Identify which cell holds the provided text, then report its (X, Y) central coordinate. 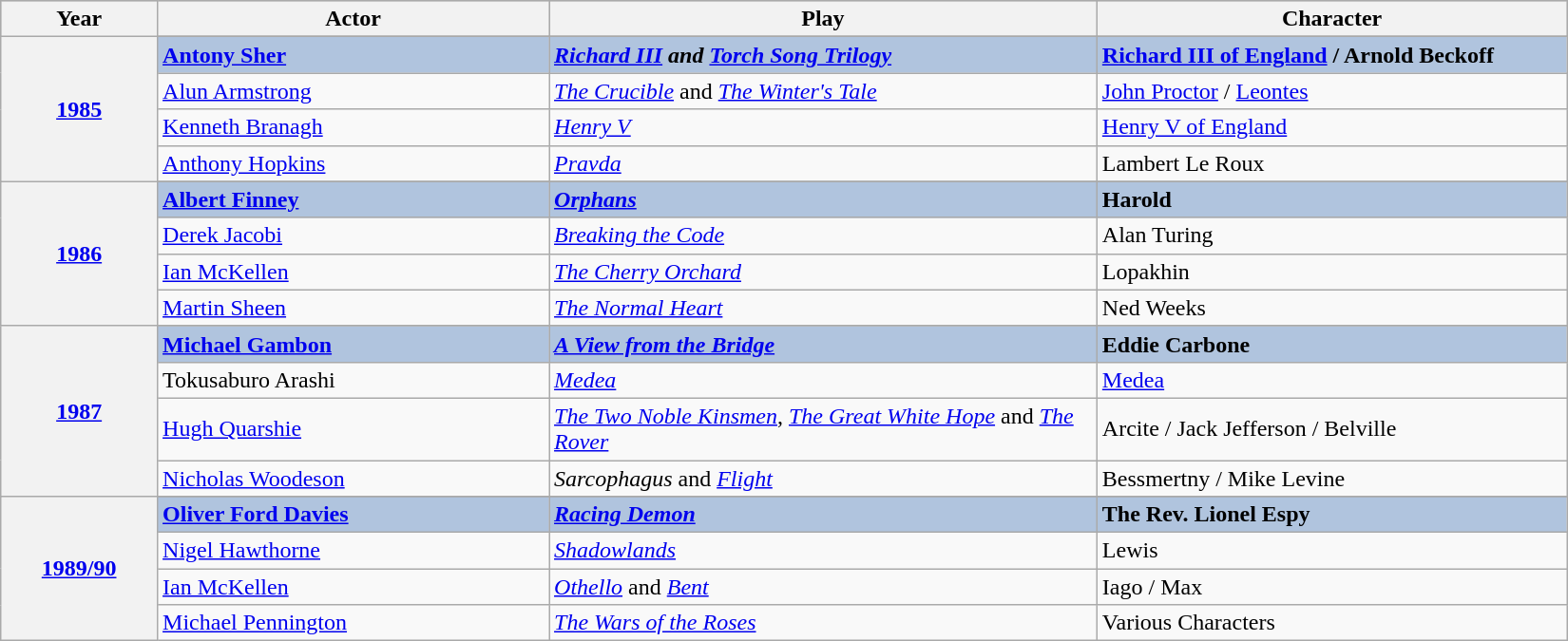
Tokusaburo Arashi (354, 380)
1987 (80, 410)
Michael Pennington (354, 623)
A View from the Bridge (823, 344)
Sarcophagus and Flight (823, 478)
The Rev. Lionel Espy (1331, 515)
Oliver Ford Davies (354, 515)
Iago / Max (1331, 587)
Richard III of England / Arnold Beckoff (1331, 55)
1986 (80, 254)
Lewis (1331, 551)
Racing Demon (823, 515)
The Normal Heart (823, 308)
Kenneth Branagh (354, 127)
Harold (1331, 199)
Nigel Hawthorne (354, 551)
Ned Weeks (1331, 308)
Bessmertny / Mike Levine (1331, 478)
Pravda (823, 163)
Antony Sher (354, 55)
Albert Finney (354, 199)
Alun Armstrong (354, 91)
Arcite / Jack Jefferson / Belville (1331, 429)
Play (823, 19)
Eddie Carbone (1331, 344)
Lambert Le Roux (1331, 163)
Hugh Quarshie (354, 429)
John Proctor / Leontes (1331, 91)
Character (1331, 19)
Derek Jacobi (354, 236)
1985 (80, 109)
Henry V (823, 127)
Nicholas Woodeson (354, 478)
Othello and Bent (823, 587)
Orphans (823, 199)
The Cherry Orchard (823, 272)
Breaking the Code (823, 236)
Richard III and Torch Song Trilogy (823, 55)
The Two Noble Kinsmen, The Great White Hope and The Rover (823, 429)
Year (80, 19)
Michael Gambon (354, 344)
The Crucible and The Winter's Tale (823, 91)
Actor (354, 19)
1989/90 (80, 569)
Shadowlands (823, 551)
Various Characters (1331, 623)
Martin Sheen (354, 308)
Henry V of England (1331, 127)
Anthony Hopkins (354, 163)
Alan Turing (1331, 236)
Lopakhin (1331, 272)
The Wars of the Roses (823, 623)
